From the cell containing the given text, extract its center point as [X, Y] coordinate. 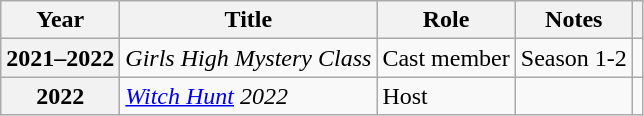
Year [60, 20]
2021–2022 [60, 58]
Season 1-2 [574, 58]
Cast member [446, 58]
Notes [574, 20]
Host [446, 96]
Witch Hunt 2022 [248, 96]
2022 [60, 96]
Role [446, 20]
Girls High Mystery Class [248, 58]
Title [248, 20]
